Search for the cell housing the specified text and yield its [X, Y] center coordinate. 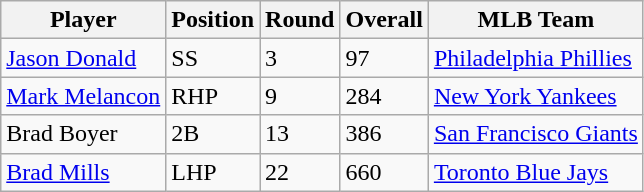
2B [213, 134]
9 [300, 96]
660 [384, 172]
Brad Boyer [84, 134]
Toronto Blue Jays [536, 172]
97 [384, 58]
Philadelphia Phillies [536, 58]
22 [300, 172]
LHP [213, 172]
New York Yankees [536, 96]
RHP [213, 96]
Player [84, 20]
3 [300, 58]
13 [300, 134]
Overall [384, 20]
SS [213, 58]
Jason Donald [84, 58]
Mark Melancon [84, 96]
Brad Mills [84, 172]
Position [213, 20]
Round [300, 20]
MLB Team [536, 20]
386 [384, 134]
San Francisco Giants [536, 134]
284 [384, 96]
